From the cell containing the given text, extract its center point as (X, Y) coordinate. 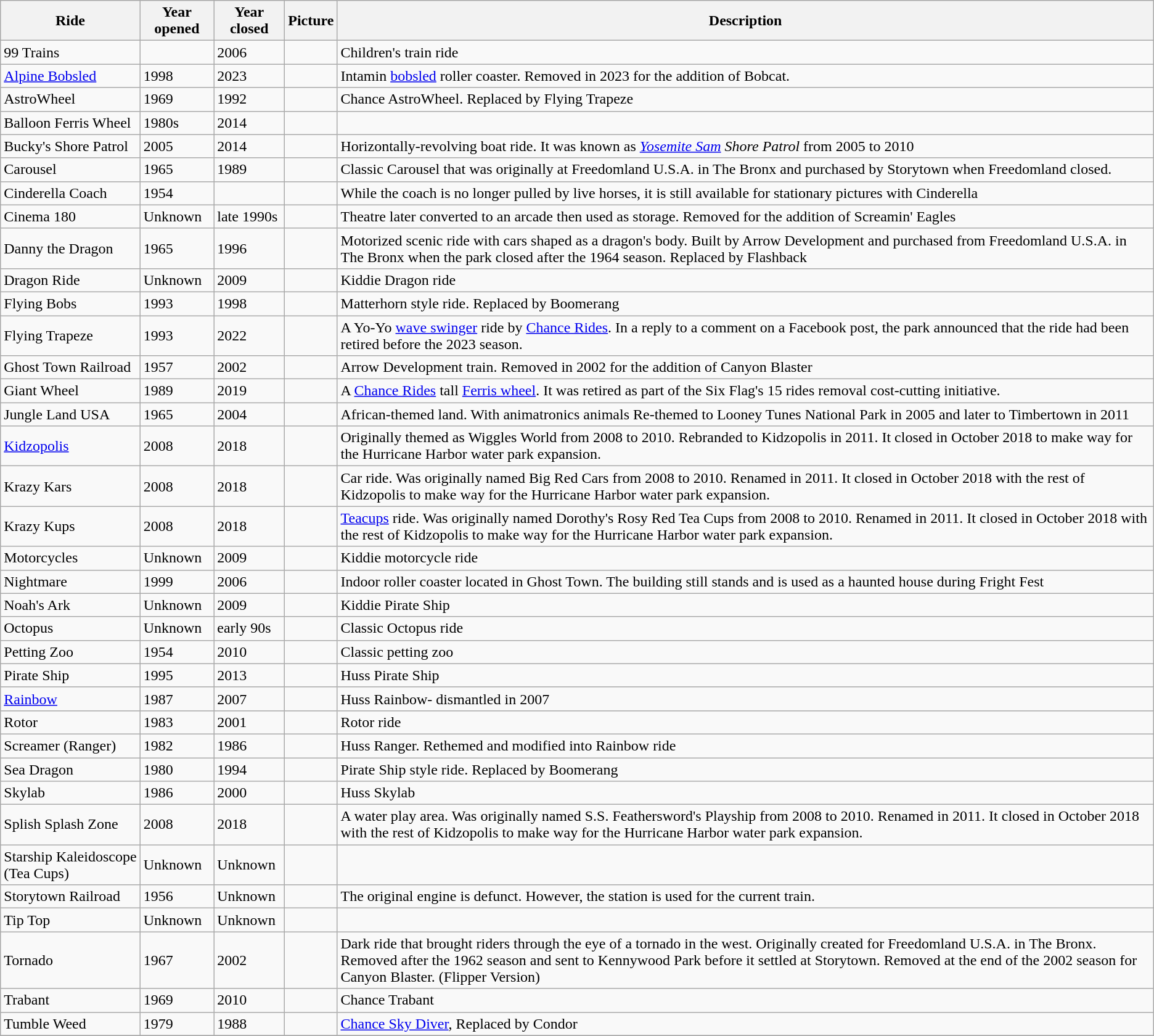
Tumble Weed (70, 1024)
While the coach is no longer pulled by live horses, it is still available for stationary pictures with Cinderella (745, 193)
Kiddie motorcycle ride (745, 558)
Storytown Railroad (70, 897)
Description (745, 21)
Year opened (177, 21)
2007 (249, 699)
Rotor ride (745, 722)
Year closed (249, 21)
Indoor roller coaster located in Ghost Town. The building still stands and is used as a haunted house during Fright Fest (745, 582)
The original engine is defunct. However, the station is used for the current train. (745, 897)
Starship Kaleidoscope (Tea Cups) (70, 865)
1996 (249, 248)
Jungle Land USA (70, 414)
Classic petting zoo (745, 652)
Ride (70, 21)
2005 (177, 146)
Dragon Ride (70, 280)
Kidzopolis (70, 446)
Ghost Town Railroad (70, 368)
A Chance Rides tall Ferris wheel. It was retired as part of the Six Flag's 15 rides removal cost-cutting initiative. (745, 391)
Noah's Ark (70, 605)
Cinema 180 (70, 216)
Intamin bobsled roller coaster. Removed in 2023 for the addition of Bobcat. (745, 76)
Classic Carousel that was originally at Freedomland U.S.A. in The Bronx and purchased by Storytown when Freedomland closed. (745, 170)
Matterhorn style ride. Replaced by Boomerang (745, 303)
1956 (177, 897)
2000 (249, 793)
African-themed land. With animatronics animals Re-themed to Looney Tunes National Park in 2005 and later to Timbertown in 2011 (745, 414)
2001 (249, 722)
1999 (177, 582)
1967 (177, 960)
1988 (249, 1024)
Petting Zoo (70, 652)
Trabant (70, 1000)
Alpine Bobsled (70, 76)
Skylab (70, 793)
1980s (177, 123)
Kiddie Dragon ride (745, 280)
Giant Wheel (70, 391)
Chance Sky Diver, Replaced by Condor (745, 1024)
AstroWheel (70, 99)
2019 (249, 391)
1983 (177, 722)
Arrow Development train. Removed in 2002 for the addition of Canyon Blaster (745, 368)
Huss Pirate Ship (745, 675)
1957 (177, 368)
Picture (311, 21)
Carousel (70, 170)
Tip Top (70, 920)
1987 (177, 699)
1994 (249, 769)
Motorcycles (70, 558)
Pirate Ship style ride. Replaced by Boomerang (745, 769)
early 90s (249, 628)
Children's train ride (745, 52)
Huss Skylab (745, 793)
1992 (249, 99)
1982 (177, 746)
Cinderella Coach (70, 193)
1979 (177, 1024)
Nightmare (70, 582)
late 1990s (249, 216)
Screamer (Ranger) (70, 746)
Danny the Dragon (70, 248)
2023 (249, 76)
1980 (177, 769)
Flying Trapeze (70, 335)
Rotor (70, 722)
Octopus (70, 628)
Sea Dragon (70, 769)
Chance Trabant (745, 1000)
Classic Octopus ride (745, 628)
Balloon Ferris Wheel (70, 123)
2022 (249, 335)
Tornado (70, 960)
Pirate Ship (70, 675)
Krazy Kars (70, 486)
Splish Splash Zone (70, 825)
Chance AstroWheel. Replaced by Flying Trapeze (745, 99)
Kiddie Pirate Ship (745, 605)
99 Trains (70, 52)
1995 (177, 675)
2004 (249, 414)
Huss Ranger. Rethemed and modified into Rainbow ride (745, 746)
Bucky's Shore Patrol (70, 146)
Flying Bobs (70, 303)
2013 (249, 675)
Huss Rainbow- dismantled in 2007 (745, 699)
Krazy Kups (70, 527)
Rainbow (70, 699)
Theatre later converted to an arcade then used as storage. Removed for the addition of Screamin' Eagles (745, 216)
Horizontally-revolving boat ride. It was known as Yosemite Sam Shore Patrol from 2005 to 2010 (745, 146)
